Provide the (x, y) coordinate of the cell's center where the given text is located.  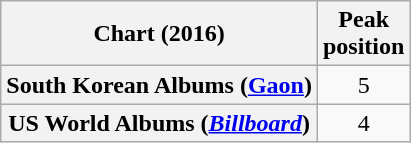
5 (363, 85)
Peakposition (363, 34)
South Korean Albums (Gaon) (160, 85)
Chart (2016) (160, 34)
4 (363, 123)
US World Albums (Billboard) (160, 123)
